For the text-containing cell, return its midpoint in [x, y] coordinate format. 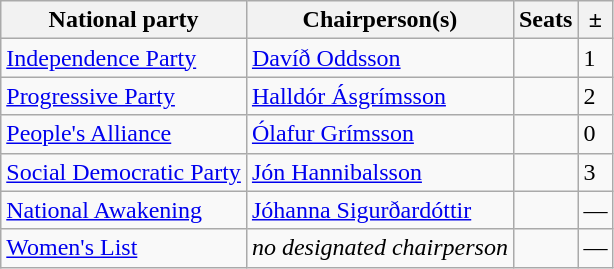
Chairperson(s) [380, 20]
no designated chairperson [380, 248]
Independence Party [124, 58]
± [596, 20]
People's Alliance [124, 134]
Seats [545, 20]
Jóhanna Sigurðardóttir [380, 210]
Progressive Party [124, 96]
2 [596, 96]
National party [124, 20]
3 [596, 172]
Halldór Ásgrímsson [380, 96]
National Awakening [124, 210]
Davíð Oddsson [380, 58]
Women's List [124, 248]
Jón Hannibalsson [380, 172]
Ólafur Grímsson [380, 134]
0 [596, 134]
Social Democratic Party [124, 172]
1 [596, 58]
